Determine the (X, Y) coordinate at the center of the cell enclosing the given text.  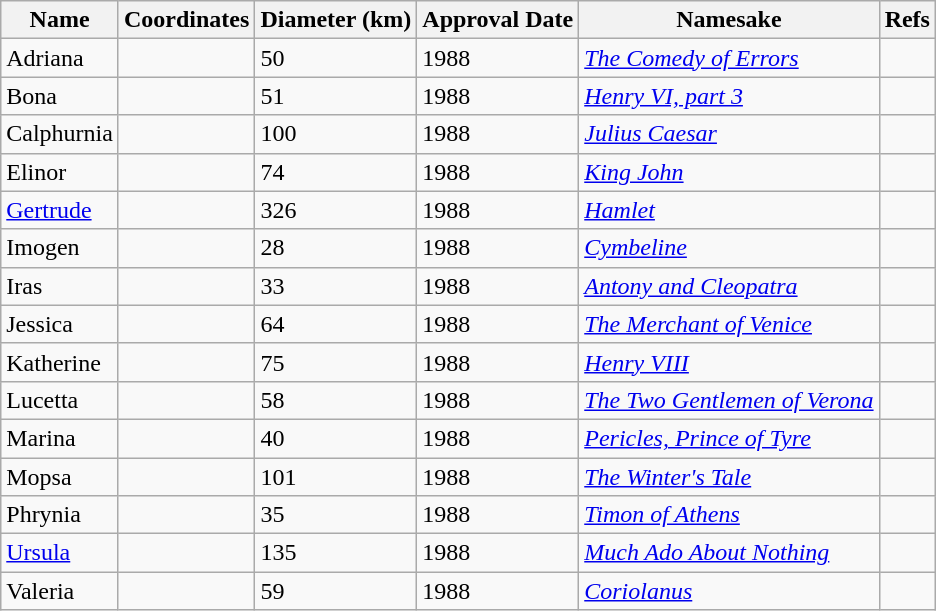
Mopsa (60, 477)
51 (336, 96)
Iras (60, 286)
The Comedy of Errors (729, 58)
Jessica (60, 324)
326 (336, 210)
Imogen (60, 248)
Refs (907, 20)
59 (336, 591)
Calphurnia (60, 134)
Namesake (729, 20)
Elinor (60, 172)
Julius Caesar (729, 134)
Gertrude (60, 210)
64 (336, 324)
101 (336, 477)
The Winter's Tale (729, 477)
Lucetta (60, 400)
50 (336, 58)
Marina (60, 438)
35 (336, 515)
Hamlet (729, 210)
Henry VIII (729, 362)
Cymbeline (729, 248)
Coriolanus (729, 591)
74 (336, 172)
58 (336, 400)
100 (336, 134)
Diameter (km) (336, 20)
33 (336, 286)
The Two Gentlemen of Verona (729, 400)
The Merchant of Venice (729, 324)
Coordinates (186, 20)
Bona (60, 96)
Antony and Cleopatra (729, 286)
King John (729, 172)
40 (336, 438)
28 (336, 248)
Adriana (60, 58)
Katherine (60, 362)
Phrynia (60, 515)
Timon of Athens (729, 515)
Ursula (60, 553)
Name (60, 20)
Pericles, Prince of Tyre (729, 438)
Valeria (60, 591)
Much Ado About Nothing (729, 553)
Henry VI, part 3 (729, 96)
135 (336, 553)
Approval Date (498, 20)
75 (336, 362)
